Return (X, Y) of the center of cell containing provided text 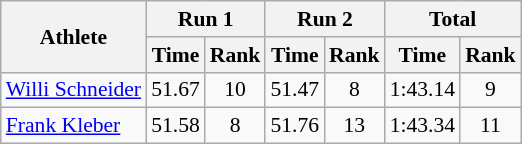
Athlete (74, 36)
Run 1 (206, 19)
51.67 (176, 90)
11 (490, 126)
10 (236, 90)
13 (354, 126)
9 (490, 90)
Run 2 (324, 19)
51.76 (294, 126)
Frank Kleber (74, 126)
51.47 (294, 90)
1:43.34 (422, 126)
Willi Schneider (74, 90)
51.58 (176, 126)
Total (453, 19)
1:43.14 (422, 90)
